Find where the given text appears and provide that cell's center as (X, Y) coordinate. 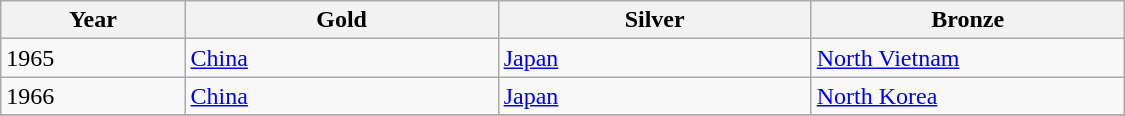
Gold (342, 20)
Bronze (968, 20)
North Korea (968, 96)
Silver (654, 20)
Year (93, 20)
North Vietnam (968, 58)
1965 (93, 58)
1966 (93, 96)
